Return the (x, y) coordinate for the center point of the cell that contains the specified text.  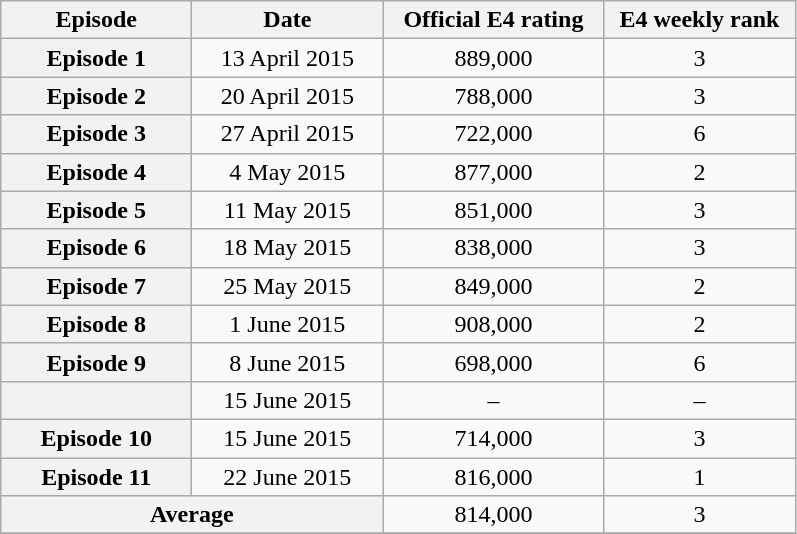
Episode 9 (96, 362)
698,000 (494, 362)
11 May 2015 (288, 210)
Average (192, 515)
25 May 2015 (288, 286)
Episode 2 (96, 96)
18 May 2015 (288, 248)
Episode 4 (96, 172)
Episode 6 (96, 248)
816,000 (494, 477)
22 June 2015 (288, 477)
13 April 2015 (288, 58)
Episode 10 (96, 438)
Episode (96, 20)
Official E4 rating (494, 20)
788,000 (494, 96)
722,000 (494, 134)
Episode 11 (96, 477)
851,000 (494, 210)
877,000 (494, 172)
Episode 3 (96, 134)
Date (288, 20)
1 June 2015 (288, 324)
814,000 (494, 515)
20 April 2015 (288, 96)
E4 weekly rank (700, 20)
908,000 (494, 324)
714,000 (494, 438)
8 June 2015 (288, 362)
838,000 (494, 248)
4 May 2015 (288, 172)
27 April 2015 (288, 134)
Episode 1 (96, 58)
Episode 7 (96, 286)
889,000 (494, 58)
Episode 8 (96, 324)
1 (700, 477)
849,000 (494, 286)
Episode 5 (96, 210)
